Determine the [X, Y] coordinate at the center of the cell enclosing the given text.  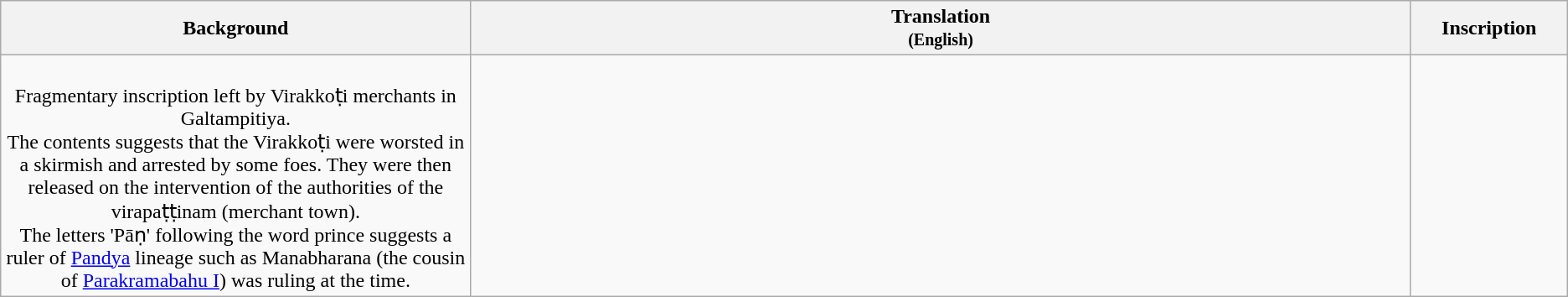
Inscription [1489, 29]
Background [236, 29]
Translation(English) [941, 29]
